Locate the cell with the specified text and output its (X, Y) center coordinate. 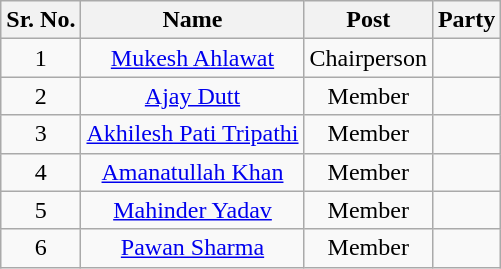
Akhilesh Pati Tripathi (192, 134)
Chairperson (368, 58)
Mukesh Ahlawat (192, 58)
Mahinder Yadav (192, 210)
Name (192, 20)
1 (41, 58)
4 (41, 172)
3 (41, 134)
2 (41, 96)
Post (368, 20)
Ajay Dutt (192, 96)
6 (41, 248)
Amanatullah Khan (192, 172)
Sr. No. (41, 20)
5 (41, 210)
Party (466, 20)
Pawan Sharma (192, 248)
